Search for the cell housing the specified text and yield its [X, Y] center coordinate. 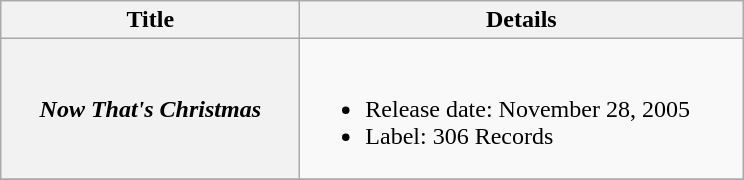
Release date: November 28, 2005Label: 306 Records [522, 109]
Now That's Christmas [150, 109]
Title [150, 20]
Details [522, 20]
